Locate the cell with the specified text and output its [x, y] center coordinate. 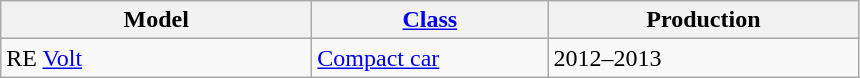
Class [430, 20]
RE Volt [156, 58]
2012–2013 [704, 58]
Model [156, 20]
Compact car [430, 58]
Production [704, 20]
